Search for the cell housing the specified text and yield its [x, y] center coordinate. 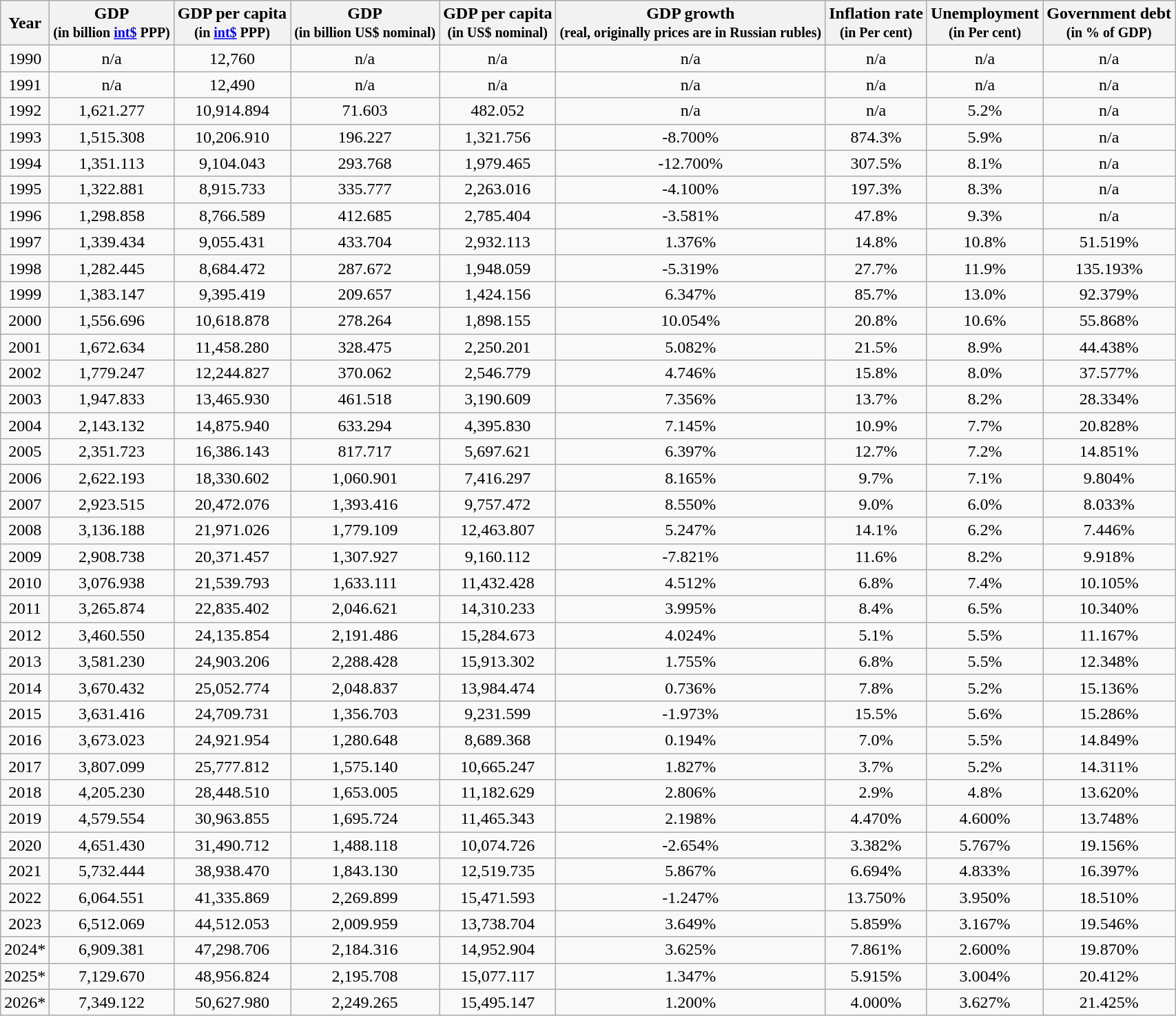
14,875.940 [231, 426]
21,971.026 [231, 530]
2.198% [690, 819]
10,665.247 [497, 767]
28,448.510 [231, 793]
2026* [25, 1002]
18,330.602 [231, 478]
Year [25, 23]
15.286% [1109, 714]
5.247% [690, 530]
2019 [25, 819]
2018 [25, 793]
1,979.465 [497, 163]
GDP(in billion int$ PPP) [112, 23]
1.755% [690, 661]
3,076.938 [112, 583]
2,785.404 [497, 216]
11,182.629 [497, 793]
7.1% [984, 478]
3.995% [690, 609]
3.7% [876, 767]
-5.319% [690, 268]
2020 [25, 845]
335.777 [365, 189]
4.746% [690, 373]
15,913.302 [497, 661]
7.8% [876, 687]
-4.100% [690, 189]
47.8% [876, 216]
196.227 [365, 137]
1,515.308 [112, 137]
1,393.416 [365, 504]
Government debt(in % of GDP) [1109, 23]
482.052 [497, 111]
3.649% [690, 924]
2004 [25, 426]
1,695.724 [365, 819]
209.657 [365, 294]
2017 [25, 767]
1.376% [690, 242]
7.356% [690, 400]
1,843.130 [365, 871]
20.412% [1109, 976]
10.054% [690, 320]
3,670.432 [112, 687]
3.950% [984, 898]
-2.654% [690, 845]
3,807.099 [112, 767]
9,055.431 [231, 242]
7.7% [984, 426]
-8.700% [690, 137]
-12.700% [690, 163]
31,490.712 [231, 845]
-3.581% [690, 216]
1,280.648 [365, 740]
2.9% [876, 793]
24,709.731 [231, 714]
8,689.368 [497, 740]
9.918% [1109, 557]
1,779.247 [112, 373]
9.3% [984, 216]
2,048.837 [365, 687]
1,356.703 [365, 714]
2006 [25, 478]
2001 [25, 346]
25,052.774 [231, 687]
51.519% [1109, 242]
20.8% [876, 320]
3.627% [984, 1002]
2015 [25, 714]
2023 [25, 924]
12,463.807 [497, 530]
2021 [25, 871]
10.9% [876, 426]
15,077.117 [497, 976]
2025* [25, 976]
1,351.113 [112, 163]
5.9% [984, 137]
2002 [25, 373]
7.4% [984, 583]
4,579.554 [112, 819]
2,546.779 [497, 373]
15,495.147 [497, 1002]
2016 [25, 740]
12,244.827 [231, 373]
7,416.297 [497, 478]
370.062 [365, 373]
11,432.428 [497, 583]
7.0% [876, 740]
2024* [25, 950]
71.603 [365, 111]
10,618.878 [231, 320]
0.194% [690, 740]
8.1% [984, 163]
4,651.430 [112, 845]
21,539.793 [231, 583]
-1.973% [690, 714]
1991 [25, 85]
Inflation rate(in Per cent) [876, 23]
10,206.910 [231, 137]
14,952.904 [497, 950]
1993 [25, 137]
14.1% [876, 530]
5.915% [876, 976]
-1.247% [690, 898]
8.4% [876, 609]
11.9% [984, 268]
8.165% [690, 478]
2013 [25, 661]
8,684.472 [231, 268]
14.8% [876, 242]
293.768 [365, 163]
18.510% [1109, 898]
4.000% [876, 1002]
2,263.016 [497, 189]
5.767% [984, 845]
633.294 [365, 426]
2,195.708 [365, 976]
13.748% [1109, 819]
9.804% [1109, 478]
GDP per capita(in US$ nominal) [497, 23]
10,074.726 [497, 845]
3.382% [876, 845]
10.340% [1109, 609]
1,321.756 [497, 137]
4.8% [984, 793]
3,460.550 [112, 635]
9,757.472 [497, 504]
15.5% [876, 714]
4.024% [690, 635]
GDP per capita(in int$ PPP) [231, 23]
12.7% [876, 452]
27.7% [876, 268]
4.600% [984, 819]
11.6% [876, 557]
197.3% [876, 189]
9.7% [876, 478]
20.828% [1109, 426]
1,298.858 [112, 216]
2011 [25, 609]
3,190.609 [497, 400]
3,136.188 [112, 530]
28.334% [1109, 400]
2003 [25, 400]
2,932.113 [497, 242]
1.347% [690, 976]
1994 [25, 163]
5,697.621 [497, 452]
7.2% [984, 452]
1,633.111 [365, 583]
15,284.673 [497, 635]
44.438% [1109, 346]
328.475 [365, 346]
38,938.470 [231, 871]
6.2% [984, 530]
1996 [25, 216]
5.859% [876, 924]
12.348% [1109, 661]
2012 [25, 635]
6,909.381 [112, 950]
1,672.634 [112, 346]
14,310.233 [497, 609]
7.861% [876, 950]
817.717 [365, 452]
1992 [25, 111]
1,339.434 [112, 242]
15.8% [876, 373]
8.033% [1109, 504]
1,383.147 [112, 294]
Unemployment(in Per cent) [984, 23]
278.264 [365, 320]
92.379% [1109, 294]
20,371.457 [231, 557]
1997 [25, 242]
874.3% [876, 137]
12,490 [231, 85]
5,732.444 [112, 871]
25,777.812 [231, 767]
16.397% [1109, 871]
55.868% [1109, 320]
7.145% [690, 426]
50,627.980 [231, 1002]
15.136% [1109, 687]
14.849% [1109, 740]
2,184.316 [365, 950]
44,512.053 [231, 924]
20,472.076 [231, 504]
12,519.735 [497, 871]
2,923.515 [112, 504]
1,556.696 [112, 320]
13.620% [1109, 793]
461.518 [365, 400]
19.156% [1109, 845]
2,143.132 [112, 426]
8.3% [984, 189]
1.827% [690, 767]
0.736% [690, 687]
4,395.830 [497, 426]
11,465.343 [497, 819]
1,575.140 [365, 767]
2,250.201 [497, 346]
6,064.551 [112, 898]
10,914.894 [231, 111]
22,835.402 [231, 609]
135.193% [1109, 268]
13.750% [876, 898]
8.9% [984, 346]
1,307.927 [365, 557]
1,488.118 [365, 845]
30,963.855 [231, 819]
1,282.445 [112, 268]
9.0% [876, 504]
13.7% [876, 400]
3,631.416 [112, 714]
24,135.854 [231, 635]
7,129.670 [112, 976]
21.425% [1109, 1002]
5.867% [690, 871]
9,160.112 [497, 557]
1,653.005 [365, 793]
2,249.265 [365, 1002]
2007 [25, 504]
1990 [25, 59]
1,424.156 [497, 294]
307.5% [876, 163]
GDP(in billion US$ nominal) [365, 23]
1,947.833 [112, 400]
13.0% [984, 294]
287.672 [365, 268]
1,060.901 [365, 478]
2009 [25, 557]
2005 [25, 452]
85.7% [876, 294]
3.004% [984, 976]
5.1% [876, 635]
412.685 [365, 216]
1,898.155 [497, 320]
1,621.277 [112, 111]
47,298.706 [231, 950]
4,205.230 [112, 793]
2000 [25, 320]
2,288.428 [365, 661]
2,622.193 [112, 478]
6,512.069 [112, 924]
4.512% [690, 583]
2022 [25, 898]
4.833% [984, 871]
6.397% [690, 452]
13,738.704 [497, 924]
433.704 [365, 242]
24,921.954 [231, 740]
15,471.593 [497, 898]
6.347% [690, 294]
2.600% [984, 950]
1.200% [690, 1002]
8.0% [984, 373]
3.167% [984, 924]
6.5% [984, 609]
2010 [25, 583]
2014 [25, 687]
11,458.280 [231, 346]
14.851% [1109, 452]
1,779.109 [365, 530]
19.546% [1109, 924]
8.550% [690, 504]
37.577% [1109, 373]
4.470% [876, 819]
10.6% [984, 320]
21.5% [876, 346]
19.870% [1109, 950]
2,191.486 [365, 635]
3,265.874 [112, 609]
48,956.824 [231, 976]
3,673.023 [112, 740]
9,395.419 [231, 294]
1998 [25, 268]
6.694% [876, 871]
13,984.474 [497, 687]
9,104.043 [231, 163]
GDP growth(real, originally prices are in Russian rubles) [690, 23]
2,908.738 [112, 557]
16,386.143 [231, 452]
7.446% [1109, 530]
1995 [25, 189]
24,903.206 [231, 661]
5.082% [690, 346]
2008 [25, 530]
12,760 [231, 59]
1,322.881 [112, 189]
3.625% [690, 950]
2,009.959 [365, 924]
1999 [25, 294]
-7.821% [690, 557]
2,046.621 [365, 609]
2,269.899 [365, 898]
8,915.733 [231, 189]
8,766.589 [231, 216]
2.806% [690, 793]
41,335.869 [231, 898]
7,349.122 [112, 1002]
13,465.930 [231, 400]
5.6% [984, 714]
9,231.599 [497, 714]
14.311% [1109, 767]
1,948.059 [497, 268]
10.8% [984, 242]
6.0% [984, 504]
11.167% [1109, 635]
10.105% [1109, 583]
2,351.723 [112, 452]
3,581.230 [112, 661]
